Extract the [x, y] coordinate from the center of the cell holding the provided text.  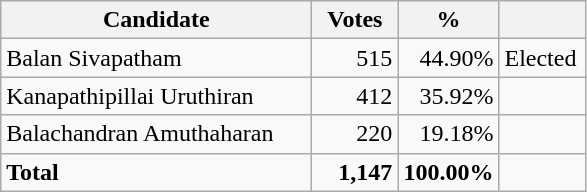
Candidate [156, 20]
515 [355, 58]
Elected [542, 58]
100.00% [448, 172]
Votes [355, 20]
35.92% [448, 96]
19.18% [448, 134]
220 [355, 134]
% [448, 20]
Balachandran Amuthaharan [156, 134]
Kanapathipillai Uruthiran [156, 96]
412 [355, 96]
1,147 [355, 172]
Total [156, 172]
Balan Sivapatham [156, 58]
44.90% [448, 58]
